Capture the cell that displays the provided text and extract its (X, Y) central coordinate. 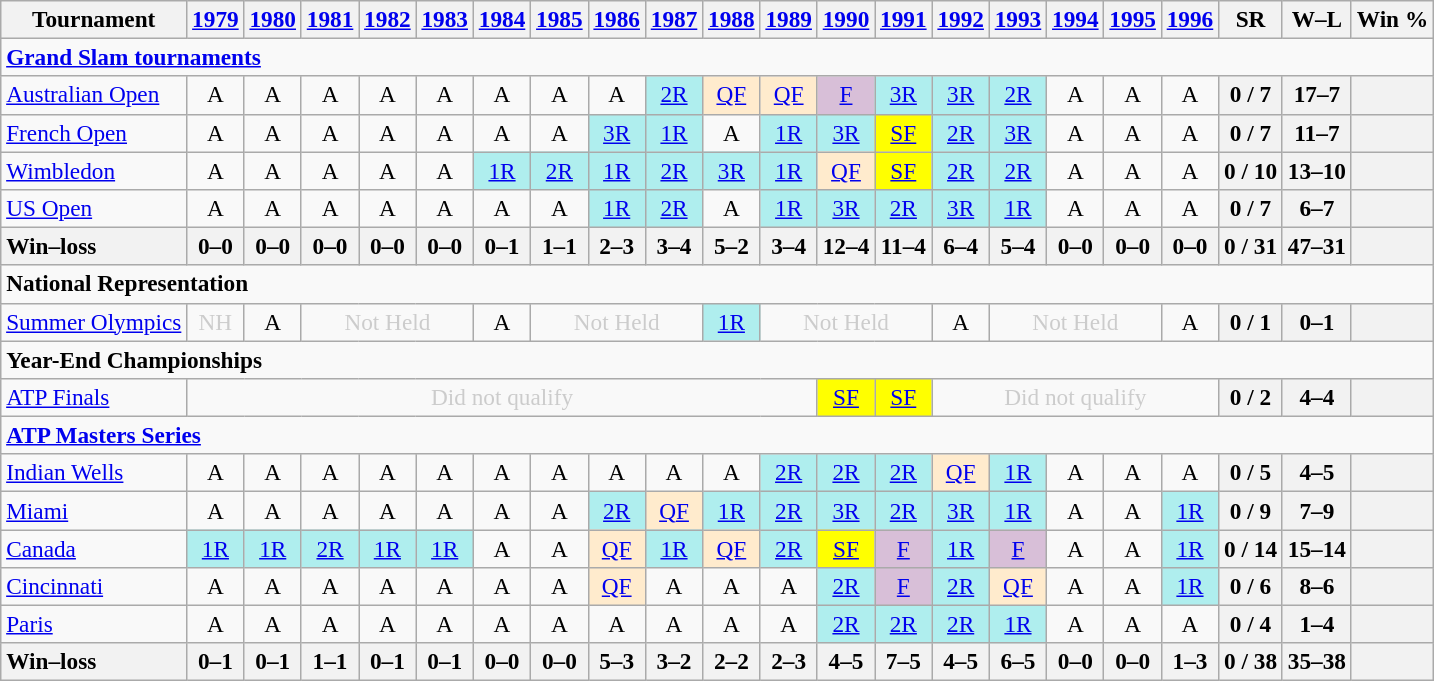
3–2 (674, 662)
Year-End Championships (718, 359)
French Open (94, 133)
0 / 6 (1251, 586)
1979 (216, 19)
0 / 9 (1251, 510)
1986 (616, 19)
US Open (94, 208)
1985 (560, 19)
1982 (388, 19)
0 / 4 (1251, 624)
7–5 (904, 662)
Miami (94, 510)
Australian Open (94, 95)
SR (1251, 19)
0 / 2 (1251, 397)
0 / 1 (1251, 322)
Grand Slam tournaments (718, 57)
Cincinnati (94, 586)
1994 (1076, 19)
1987 (674, 19)
5–4 (1018, 246)
1992 (960, 19)
ATP Finals (94, 397)
1984 (502, 19)
7–9 (1316, 510)
5–3 (616, 662)
6–7 (1316, 208)
1989 (788, 19)
4–4 (1316, 397)
Paris (94, 624)
Wimbledon (94, 170)
Canada (94, 548)
Tournament (94, 19)
0 / 10 (1251, 170)
Summer Olympics (94, 322)
13–10 (1316, 170)
12–4 (846, 246)
1983 (444, 19)
11–4 (904, 246)
1996 (1190, 19)
5–2 (732, 246)
15–14 (1316, 548)
6–4 (960, 246)
0 / 14 (1251, 548)
W–L (1316, 19)
8–6 (1316, 586)
1981 (330, 19)
0 / 31 (1251, 246)
1980 (272, 19)
1990 (846, 19)
11–7 (1316, 133)
35–38 (1316, 662)
ATP Masters Series (718, 435)
1–3 (1190, 662)
1995 (1132, 19)
2–2 (732, 662)
National Representation (718, 284)
Indian Wells (94, 473)
Win % (1392, 19)
17–7 (1316, 95)
1988 (732, 19)
0 / 5 (1251, 473)
1–4 (1316, 624)
6–5 (1018, 662)
47–31 (1316, 246)
1991 (904, 19)
NH (216, 322)
1993 (1018, 19)
0 / 38 (1251, 662)
